For the text-containing cell, return its midpoint in (X, Y) coordinate format. 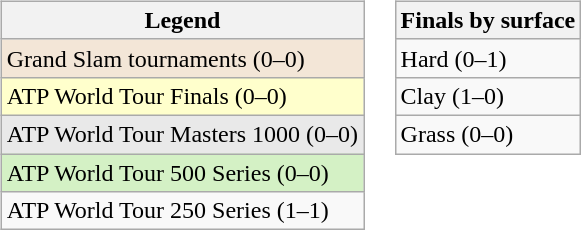
ATP World Tour 500 Series (0–0) (182, 173)
Legend (182, 20)
ATP World Tour 250 Series (1–1) (182, 211)
Grand Slam tournaments (0–0) (182, 58)
Hard (0–1) (488, 58)
Grass (0–0) (488, 134)
Clay (1–0) (488, 96)
ATP World Tour Finals (0–0) (182, 96)
ATP World Tour Masters 1000 (0–0) (182, 134)
Finals by surface (488, 20)
